Locate the cell with the specified text and output its (x, y) center coordinate. 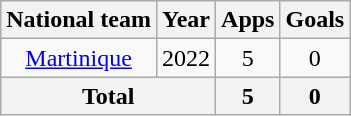
Total (108, 96)
Martinique (79, 58)
National team (79, 20)
2022 (186, 58)
Year (186, 20)
Goals (315, 20)
Apps (248, 20)
